Return (x, y) of the center of cell containing provided text 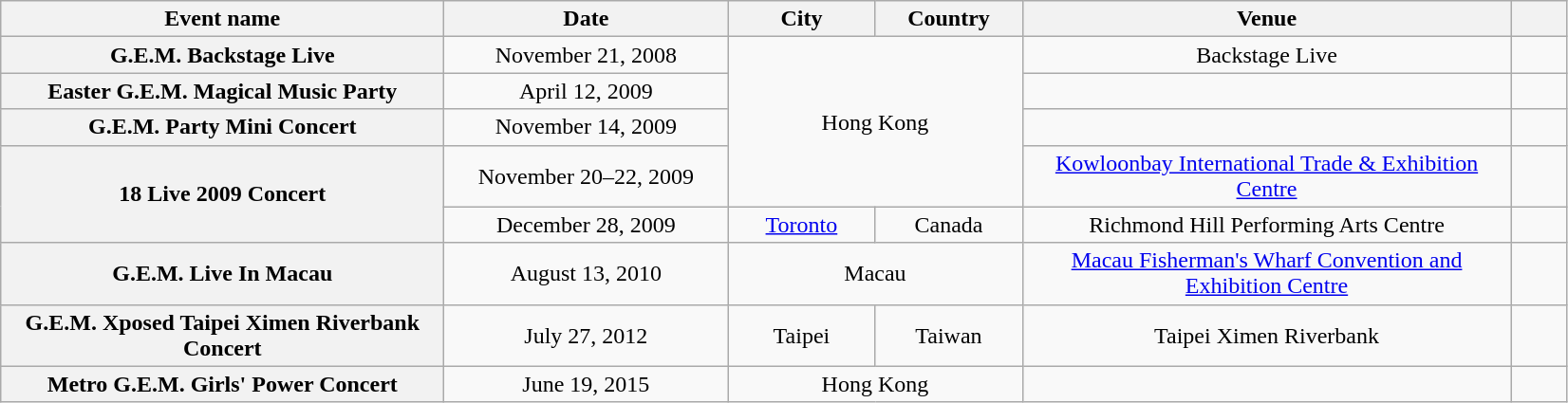
August 13, 2010 (587, 273)
November 14, 2009 (587, 127)
Macau (875, 273)
Venue (1266, 19)
November 21, 2008 (587, 55)
Metro G.E.M. Girls' Power Concert (222, 384)
Richmond Hill Performing Arts Centre (1266, 225)
Taipei (801, 336)
Date (587, 19)
Taipei Ximen Riverbank (1266, 336)
18 Live 2009 Concert (222, 193)
June 19, 2015 (587, 384)
Canada (949, 225)
Country (949, 19)
Kowloonbay International Trade & Exhibition Centre (1266, 176)
November 20–22, 2009 (587, 176)
Event name (222, 19)
G.E.M. Live In Macau (222, 273)
Macau Fisherman's Wharf Convention and Exhibition Centre (1266, 273)
July 27, 2012 (587, 336)
G.E.M. Backstage Live (222, 55)
Backstage Live (1266, 55)
December 28, 2009 (587, 225)
Taiwan (949, 336)
City (801, 19)
G.E.M. Party Mini Concert (222, 127)
April 12, 2009 (587, 91)
G.E.M. Xposed Taipei Ximen Riverbank Concert (222, 336)
Toronto (801, 225)
Easter G.E.M. Magical Music Party (222, 91)
